For the text-containing cell, return its midpoint in [X, Y] coordinate format. 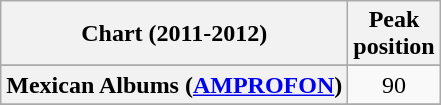
Peakposition [394, 34]
90 [394, 85]
Chart (2011-2012) [174, 34]
Mexican Albums (AMPROFON) [174, 85]
